Return the (x, y) coordinate for the center point of the cell that contains the specified text.  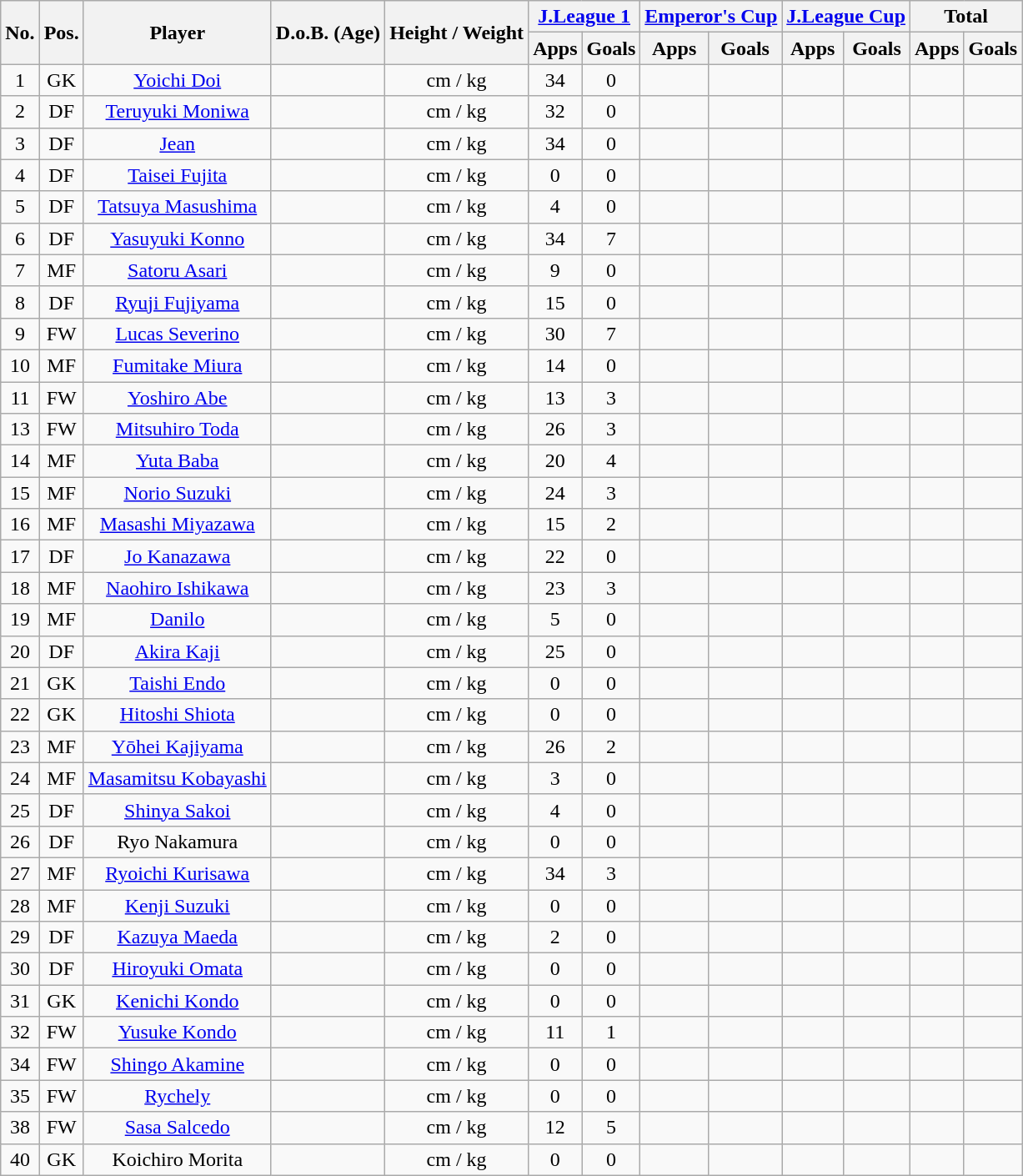
8 (20, 302)
Shingo Akamine (177, 1064)
Lucas Severino (177, 334)
Rychely (177, 1096)
27 (20, 873)
Taishi Endo (177, 683)
29 (20, 937)
Pos. (62, 33)
Sasa Salcedo (177, 1128)
Ryoichi Kurisawa (177, 873)
Naohiro Ishikawa (177, 588)
Jean (177, 143)
38 (20, 1128)
Taisei Fujita (177, 175)
Ryuji Fujiyama (177, 302)
Height / Weight (457, 33)
Jo Kanazawa (177, 556)
Tatsuya Masushima (177, 207)
Kazuya Maeda (177, 937)
31 (20, 1001)
Yusuke Kondo (177, 1033)
Shinya Sakoi (177, 810)
Mitsuhiro Toda (177, 430)
Yōhei Kajiyama (177, 746)
21 (20, 683)
12 (555, 1128)
D.o.B. (Age) (328, 33)
Emperor's Cup (711, 17)
6 (20, 239)
28 (20, 905)
Player (177, 33)
Kenji Suzuki (177, 905)
Yuta Baba (177, 461)
Hitoshi Shiota (177, 715)
Yoshiro Abe (177, 398)
Kenichi Kondo (177, 1001)
Akira Kaji (177, 651)
Ryo Nakamura (177, 842)
Yasuyuki Konno (177, 239)
Koichiro Morita (177, 1159)
Total (966, 17)
35 (20, 1096)
Masamitsu Kobayashi (177, 778)
16 (20, 525)
Yoichi Doi (177, 80)
Danilo (177, 620)
Satoru Asari (177, 270)
40 (20, 1159)
Teruyuki Moniwa (177, 112)
J.League Cup (846, 17)
Fumitake Miura (177, 365)
No. (20, 33)
Masashi Miyazawa (177, 525)
10 (20, 365)
Hiroyuki Omata (177, 969)
17 (20, 556)
Norio Suzuki (177, 493)
J.League 1 (584, 17)
19 (20, 620)
18 (20, 588)
